Return (x, y) of the center of cell containing provided text 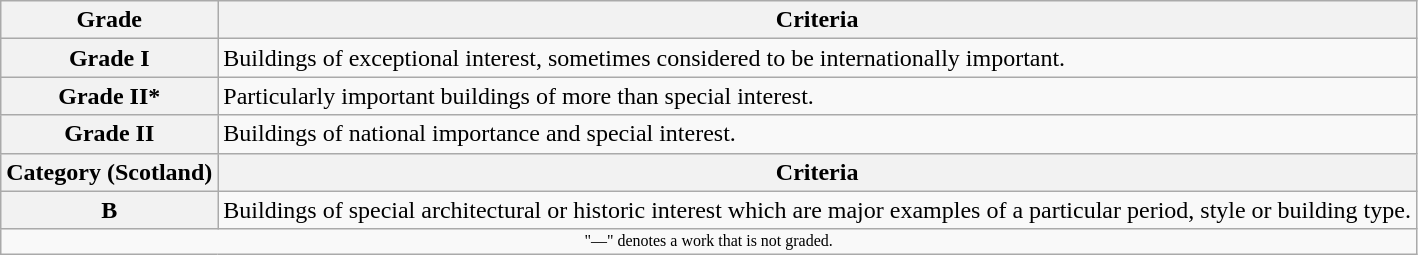
"—" denotes a work that is not graded. (709, 241)
Particularly important buildings of more than special interest. (818, 96)
Grade II (110, 134)
Buildings of special architectural or historic interest which are major examples of a particular period, style or building type. (818, 210)
Grade (110, 20)
Grade II* (110, 96)
Buildings of national importance and special interest. (818, 134)
Buildings of exceptional interest, sometimes considered to be internationally important. (818, 58)
Category (Scotland) (110, 172)
Grade I (110, 58)
B (110, 210)
